Return the (x, y) coordinate for the center point of the cell that contains the specified text.  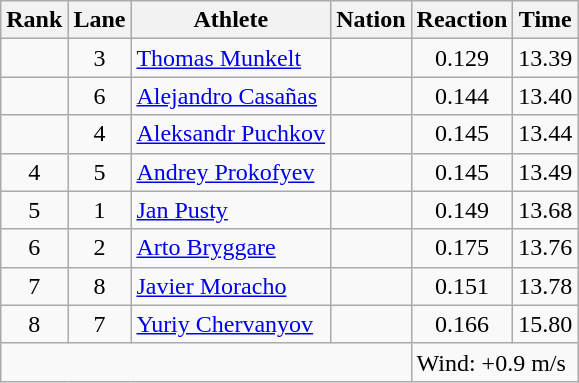
Athlete (231, 20)
Jan Pusty (231, 210)
Arto Bryggare (231, 248)
1 (100, 210)
Wind: +0.9 m/s (494, 362)
0.166 (462, 324)
0.175 (462, 248)
2 (100, 248)
13.78 (546, 286)
0.144 (462, 96)
13.76 (546, 248)
0.151 (462, 286)
15.80 (546, 324)
Time (546, 20)
Lane (100, 20)
Alejandro Casañas (231, 96)
Aleksandr Puchkov (231, 134)
Nation (371, 20)
13.44 (546, 134)
Javier Moracho (231, 286)
Yuriy Chervanyov (231, 324)
13.68 (546, 210)
Andrey Prokofyev (231, 172)
Reaction (462, 20)
Thomas Munkelt (231, 58)
0.149 (462, 210)
13.39 (546, 58)
13.49 (546, 172)
3 (100, 58)
Rank (34, 20)
0.129 (462, 58)
13.40 (546, 96)
